From the cell containing the given text, extract its center point as [x, y] coordinate. 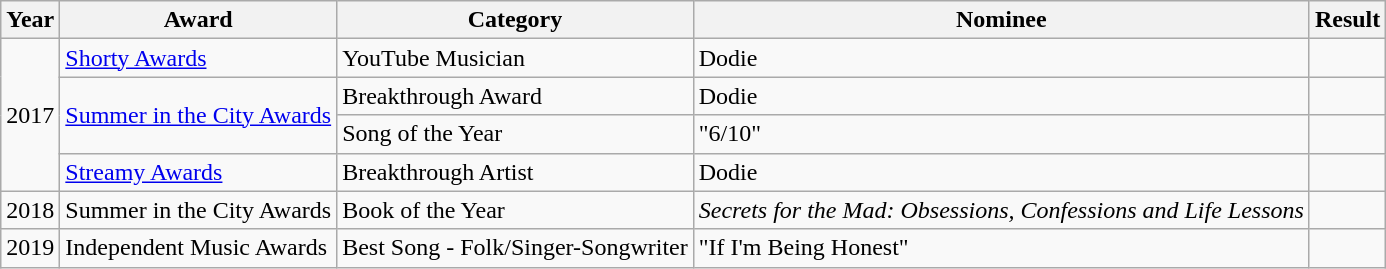
Secrets for the Mad: Obsessions, Confessions and Life Lessons [1001, 210]
YouTube Musician [516, 58]
Award [198, 20]
2017 [30, 115]
Best Song - Folk/Singer-Songwriter [516, 248]
"If I'm Being Honest" [1001, 248]
Independent Music Awards [198, 248]
Shorty Awards [198, 58]
"6/10" [1001, 134]
Breakthrough Artist [516, 172]
Streamy Awards [198, 172]
2019 [30, 248]
Breakthrough Award [516, 96]
Category [516, 20]
Nominee [1001, 20]
2018 [30, 210]
Song of the Year [516, 134]
Result [1347, 20]
Year [30, 20]
Book of the Year [516, 210]
